Output the [X, Y] coordinate of the center of the cell containing the given text.  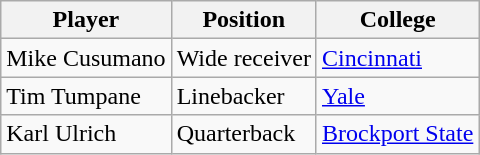
Mike Cusumano [86, 58]
Linebacker [244, 96]
Karl Ulrich [86, 134]
Tim Tumpane [86, 96]
Quarterback [244, 134]
Player [86, 20]
College [397, 20]
Cincinnati [397, 58]
Position [244, 20]
Yale [397, 96]
Brockport State [397, 134]
Wide receiver [244, 58]
